Search for the cell housing the specified text and yield its [x, y] center coordinate. 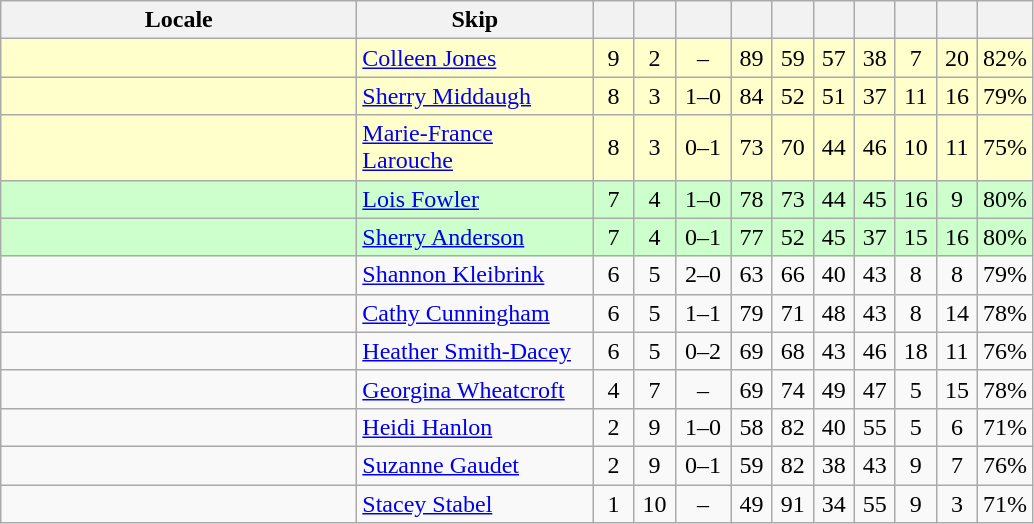
78 [752, 199]
Skip [475, 20]
Suzanne Gaudet [475, 465]
Sherry Middaugh [475, 96]
51 [834, 96]
66 [792, 275]
77 [752, 237]
57 [834, 58]
63 [752, 275]
84 [752, 96]
34 [834, 503]
82% [1004, 58]
20 [956, 58]
Locale [179, 20]
Lois Fowler [475, 199]
71 [792, 313]
89 [752, 58]
68 [792, 351]
Georgina Wheatcroft [475, 389]
Stacey Stabel [475, 503]
Marie-France Larouche [475, 148]
58 [752, 427]
18 [916, 351]
Sherry Anderson [475, 237]
Shannon Kleibrink [475, 275]
74 [792, 389]
0–2 [703, 351]
Colleen Jones [475, 58]
1–1 [703, 313]
1 [614, 503]
75% [1004, 148]
47 [874, 389]
70 [792, 148]
91 [792, 503]
Heidi Hanlon [475, 427]
48 [834, 313]
79 [752, 313]
Cathy Cunningham [475, 313]
2–0 [703, 275]
14 [956, 313]
Heather Smith-Dacey [475, 351]
